Search for the cell housing the specified text and yield its (x, y) center coordinate. 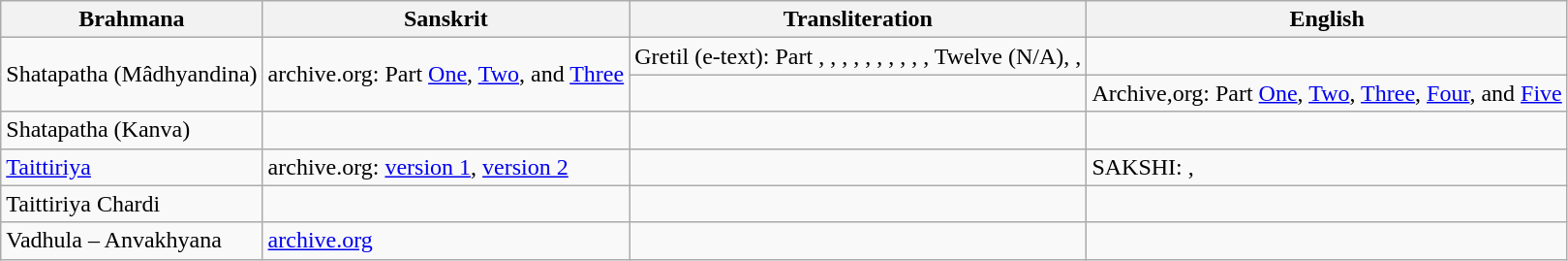
Taittiriya Chardi (132, 204)
Sanskrit (446, 19)
English (1327, 19)
archive.org (446, 241)
archive.org: Part One, Two, and Three (446, 75)
archive.org: version 1, version 2 (446, 167)
Vadhula – Anvakhyana (132, 241)
Brahmana (132, 19)
Shatapatha (Mâdhyandina) (132, 75)
Shatapatha (Kanva) (132, 130)
Transliteration (858, 19)
SAKSHI: , (1327, 167)
Taittiriya (132, 167)
Archive,org: Part One, Two, Three, Four, and Five (1327, 93)
Gretil (e-text): Part , , , , , , , , , , Twelve (N/A), , (858, 56)
